Provide the [X, Y] coordinate of the cell's center where the given text is located.  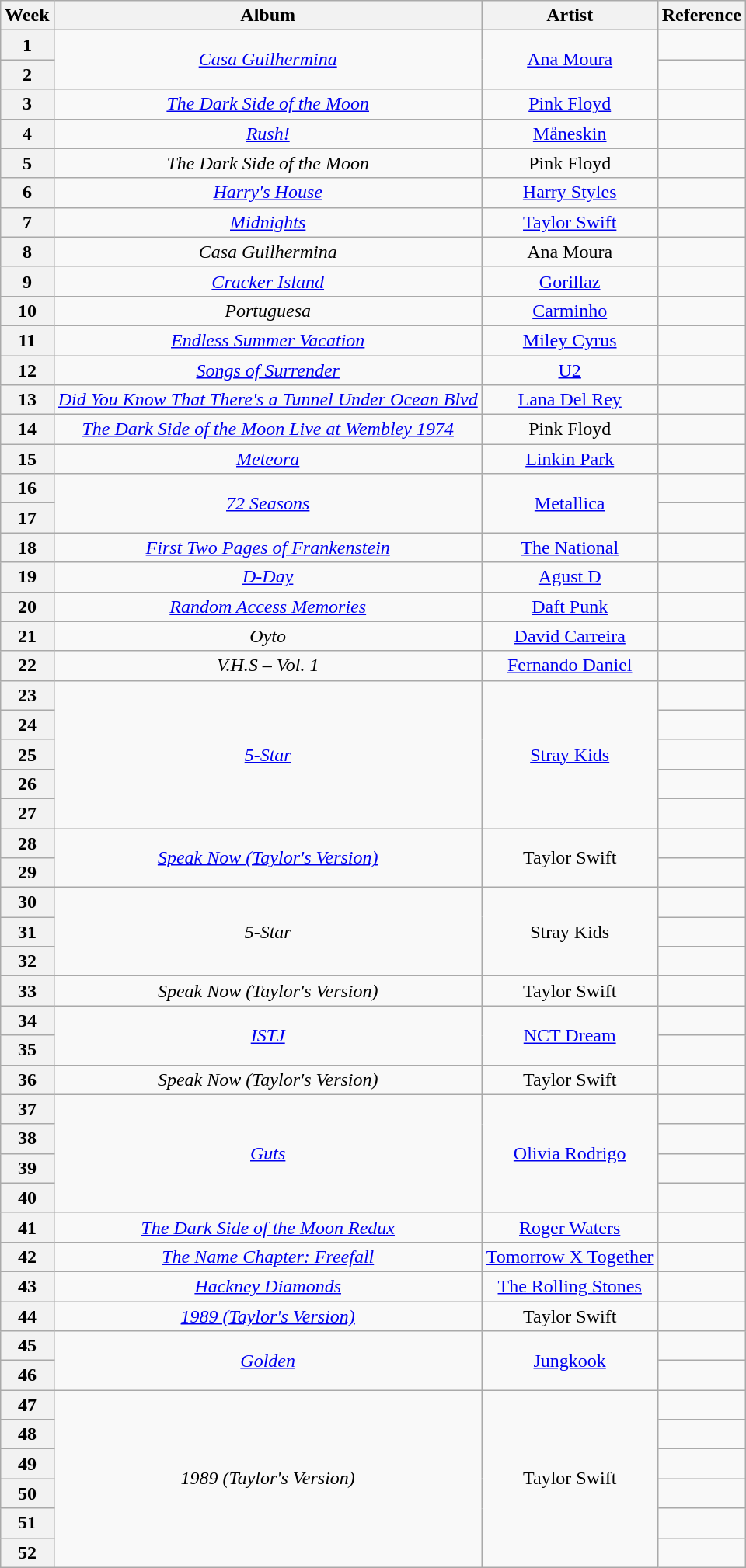
52 [27, 1552]
47 [27, 1405]
38 [27, 1139]
Jungkook [570, 1361]
13 [27, 400]
21 [27, 636]
22 [27, 666]
72 Seasons [267, 503]
Miley Cyrus [570, 340]
44 [27, 1316]
Lana Del Rey [570, 400]
Linkin Park [570, 459]
Midnights [267, 222]
18 [27, 548]
Golden [267, 1361]
Carminho [570, 311]
The National [570, 548]
Meteora [267, 459]
2 [27, 75]
16 [27, 488]
7 [27, 222]
42 [27, 1257]
19 [27, 577]
Did You Know That There's a Tunnel Under Ocean Blvd [267, 400]
ISTJ [267, 1035]
Harry's House [267, 193]
49 [27, 1464]
D-Day [267, 577]
Cracker Island [267, 281]
Fernando Daniel [570, 666]
Måneskin [570, 134]
3 [27, 104]
24 [27, 725]
Roger Waters [570, 1227]
9 [27, 281]
27 [27, 813]
34 [27, 1020]
The Dark Side of the Moon Live at Wembley 1974 [267, 429]
The Name Chapter: Freefall [267, 1257]
31 [27, 932]
30 [27, 902]
25 [27, 754]
5 [27, 163]
Hackney Diamonds [267, 1286]
The Dark Side of the Moon Redux [267, 1227]
10 [27, 311]
Songs of Surrender [267, 370]
NCT Dream [570, 1035]
Olivia Rodrigo [570, 1153]
Agust D [570, 577]
20 [27, 607]
23 [27, 695]
45 [27, 1346]
43 [27, 1286]
8 [27, 252]
1 [27, 45]
U2 [570, 370]
12 [27, 370]
40 [27, 1198]
Portuguesa [267, 311]
Metallica [570, 503]
Guts [267, 1153]
6 [27, 193]
48 [27, 1434]
33 [27, 991]
36 [27, 1080]
Album [267, 16]
Oyto [267, 636]
Harry Styles [570, 193]
The Rolling Stones [570, 1286]
Tomorrow X Together [570, 1257]
Artist [570, 16]
4 [27, 134]
32 [27, 961]
Endless Summer Vacation [267, 340]
17 [27, 518]
11 [27, 340]
Reference [701, 16]
41 [27, 1227]
14 [27, 429]
46 [27, 1375]
35 [27, 1050]
Daft Punk [570, 607]
29 [27, 873]
Rush! [267, 134]
V.H.S – Vol. 1 [267, 666]
50 [27, 1493]
39 [27, 1168]
Week [27, 16]
Random Access Memories [267, 607]
51 [27, 1523]
First Two Pages of Frankenstein [267, 548]
Gorillaz [570, 281]
28 [27, 843]
26 [27, 784]
37 [27, 1109]
David Carreira [570, 636]
15 [27, 459]
